Output the (x, y) coordinate of the center of the cell containing the given text.  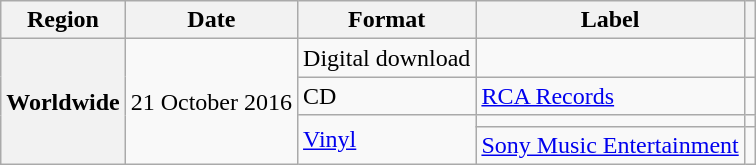
Vinyl (387, 140)
Label (610, 20)
Region (63, 20)
Format (387, 20)
Date (211, 20)
Sony Music Entertainment (610, 145)
Digital download (387, 58)
Worldwide (63, 102)
21 October 2016 (211, 102)
RCA Records (610, 96)
CD (387, 96)
